Find where the given text appears and provide that cell's center as [X, Y] coordinate. 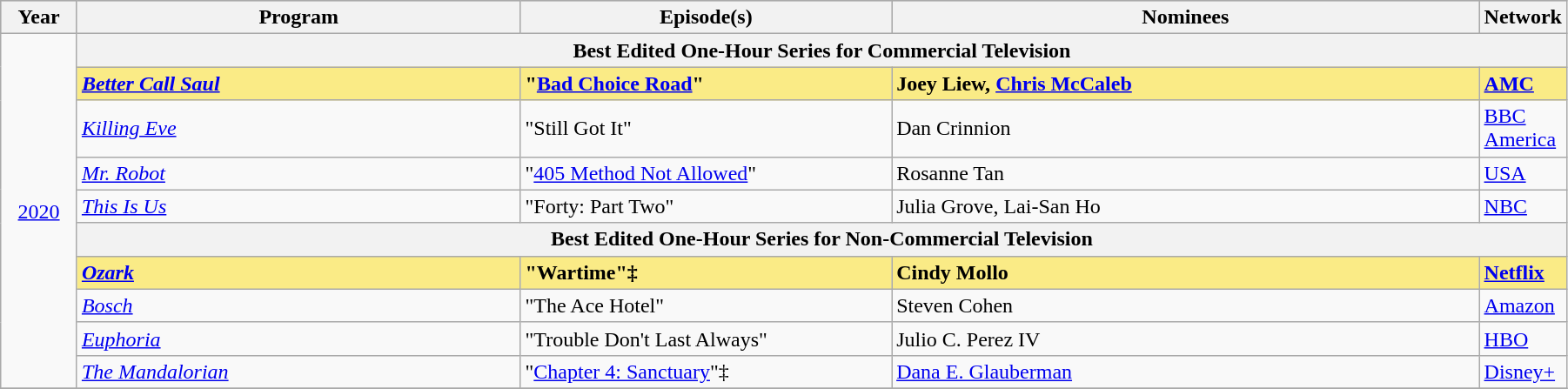
AMC [1523, 84]
Program [298, 17]
Cindy Mollo [1185, 272]
"The Ace Hotel" [707, 305]
Joey Liew, Chris McCaleb [1185, 84]
HBO [1523, 339]
Disney+ [1523, 372]
Better Call Saul [298, 84]
Best Edited One-Hour Series for Non-Commercial Television [821, 239]
Euphoria [298, 339]
Dan Crinnion [1185, 129]
"Chapter 4: Sanctuary"‡ [707, 372]
"Wartime"‡ [707, 272]
Bosch [298, 305]
Amazon [1523, 305]
Mr. Robot [298, 173]
Episode(s) [707, 17]
"Trouble Don't Last Always" [707, 339]
Best Edited One-Hour Series for Commercial Television [821, 50]
Year [39, 17]
Julio C. Perez IV [1185, 339]
Nominees [1185, 17]
The Mandalorian [298, 372]
"Bad Choice Road" [707, 84]
Dana E. Glauberman [1185, 372]
BBC America [1523, 129]
Ozark [298, 272]
This Is Us [298, 206]
Netflix [1523, 272]
"Still Got It" [707, 129]
Julia Grove, Lai-San Ho [1185, 206]
"Forty: Part Two" [707, 206]
Steven Cohen [1185, 305]
NBC [1523, 206]
Rosanne Tan [1185, 173]
2020 [39, 211]
USA [1523, 173]
Network [1523, 17]
Killing Eve [298, 129]
"405 Method Not Allowed" [707, 173]
